Return (x, y) of the center of cell containing provided text 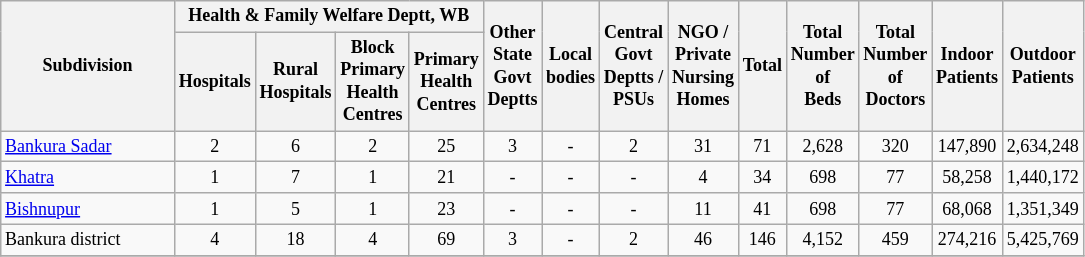
2,628 (822, 146)
21 (446, 178)
Bankura district (88, 240)
25 (446, 146)
6 (296, 146)
4,152 (822, 240)
11 (704, 208)
320 (896, 146)
459 (896, 240)
5 (296, 208)
RuralHospitals (296, 82)
5,425,769 (1042, 240)
OtherStateGovtDeptts (512, 66)
1,440,172 (1042, 178)
274,216 (968, 240)
147,890 (968, 146)
58,258 (968, 178)
7 (296, 178)
OutdoorPatients (1042, 66)
Subdivision (88, 66)
TotalNumberofBeds (822, 66)
Hospitals (214, 82)
IndoorPatients (968, 66)
46 (704, 240)
2,634,248 (1042, 146)
146 (762, 240)
CentralGovtDeptts /PSUs (633, 66)
69 (446, 240)
Bishnupur (88, 208)
PrimaryHealthCentres (446, 82)
Localbodies (571, 66)
34 (762, 178)
18 (296, 240)
71 (762, 146)
31 (704, 146)
TotalNumberofDoctors (896, 66)
Health & Family Welfare Deptt, WB (328, 16)
23 (446, 208)
68,068 (968, 208)
Khatra (88, 178)
Total (762, 66)
41 (762, 208)
Bankura Sadar (88, 146)
1,351,349 (1042, 208)
NGO /PrivateNursingHomes (704, 66)
BlockPrimaryHealthCentres (373, 82)
